Return [x, y] of the center of cell containing provided text 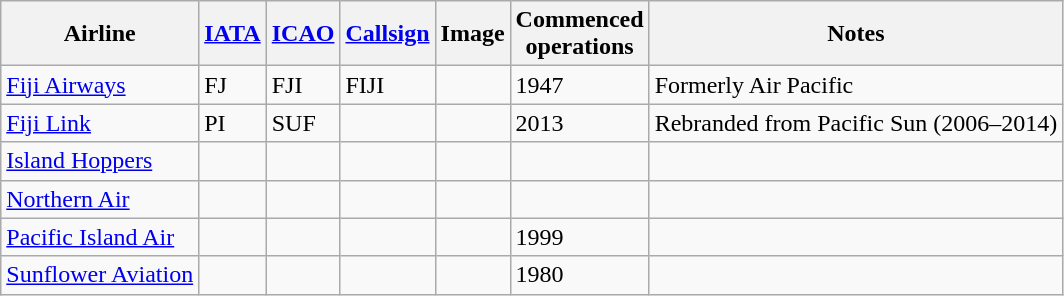
Island Hoppers [100, 161]
Northern Air [100, 199]
FJ [233, 85]
FJI [303, 85]
IATA [233, 34]
Callsign [388, 34]
Formerly Air Pacific [856, 85]
2013 [580, 123]
Pacific Island Air [100, 237]
Notes [856, 34]
ICAO [303, 34]
Fiji Link [100, 123]
SUF [303, 123]
1980 [580, 275]
1999 [580, 237]
1947 [580, 85]
Image [472, 34]
Commencedoperations [580, 34]
Rebranded from Pacific Sun (2006–2014) [856, 123]
Airline [100, 34]
Fiji Airways [100, 85]
Sunflower Aviation [100, 275]
PI [233, 123]
FIJI [388, 85]
